Output the [x, y] coordinate of the center of the cell containing the given text.  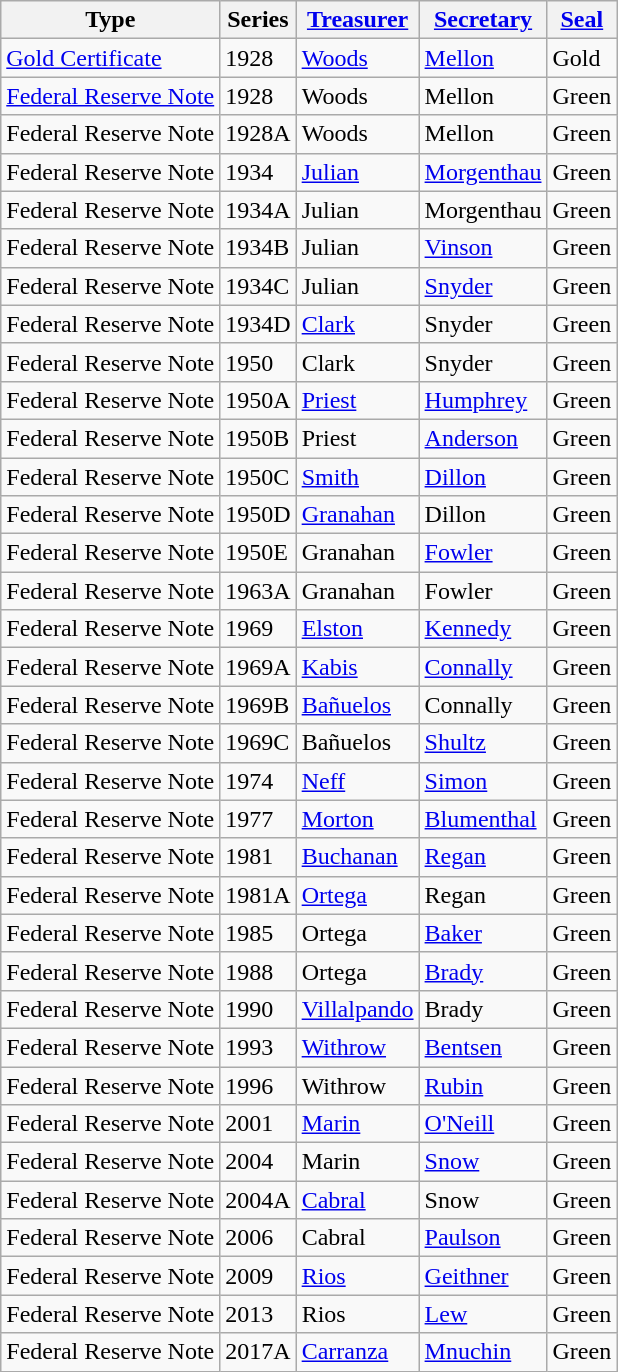
1969A [258, 667]
2001 [258, 1124]
Series [258, 20]
1981A [258, 895]
Lew [483, 1314]
1928A [258, 134]
Bentsen [483, 1047]
1950A [258, 400]
Seal [582, 20]
1950E [258, 553]
Neff [358, 781]
1934 [258, 172]
2004 [258, 1162]
1990 [258, 1009]
Baker [483, 933]
Carranza [358, 1352]
Secretary [483, 20]
Kabis [358, 667]
Simon [483, 781]
1977 [258, 819]
1969 [258, 629]
Paulson [483, 1238]
Humphrey [483, 400]
Treasurer [358, 20]
1934D [258, 324]
1974 [258, 781]
Shultz [483, 743]
1993 [258, 1047]
Gold [582, 58]
1981 [258, 857]
Mnuchin [483, 1352]
Anderson [483, 438]
1934A [258, 210]
Gold Certificate [110, 58]
Elston [358, 629]
2006 [258, 1238]
1988 [258, 971]
1985 [258, 933]
1950C [258, 477]
O'Neill [483, 1124]
1969B [258, 705]
Smith [358, 477]
2013 [258, 1314]
1996 [258, 1085]
2009 [258, 1276]
Blumenthal [483, 819]
Type [110, 20]
Buchanan [358, 857]
2017A [258, 1352]
Vinson [483, 248]
Geithner [483, 1276]
1963A [258, 591]
Villalpando [358, 1009]
Kennedy [483, 629]
1969C [258, 743]
2004A [258, 1200]
1950D [258, 515]
Rubin [483, 1085]
1950 [258, 362]
1934B [258, 248]
1950B [258, 438]
Morton [358, 819]
1934C [258, 286]
